Capture the cell that displays the provided text and extract its [X, Y] central coordinate. 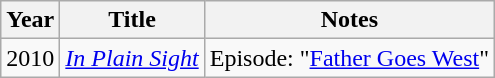
Title [132, 20]
Year [30, 20]
In Plain Sight [132, 58]
2010 [30, 58]
Notes [349, 20]
Episode: "Father Goes West" [349, 58]
